Search for the cell housing the specified text and yield its (x, y) center coordinate. 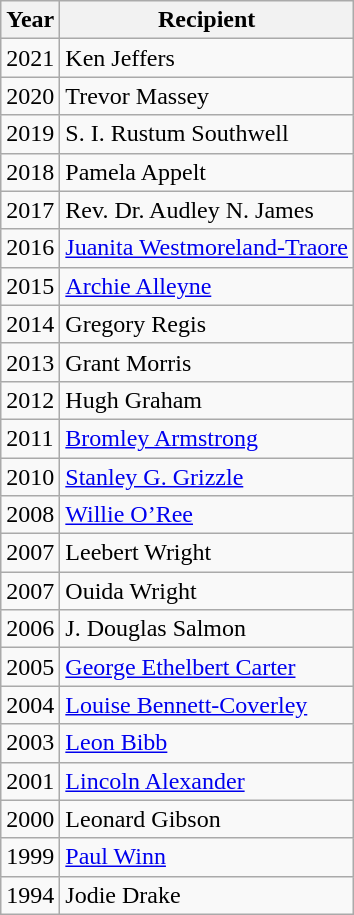
2001 (30, 781)
Grant Morris (207, 362)
2015 (30, 286)
Louise Bennett-Coverley (207, 705)
Stanley G. Grizzle (207, 477)
2003 (30, 743)
2006 (30, 629)
Trevor Massey (207, 96)
Pamela Appelt (207, 172)
Ken Jeffers (207, 58)
2019 (30, 134)
Year (30, 20)
Ouida Wright (207, 591)
Gregory Regis (207, 324)
2016 (30, 248)
Leebert Wright (207, 553)
2013 (30, 362)
2010 (30, 477)
J. Douglas Salmon (207, 629)
2011 (30, 438)
1994 (30, 895)
Hugh Graham (207, 400)
2014 (30, 324)
Recipient (207, 20)
Jodie Drake (207, 895)
George Ethelbert Carter (207, 667)
Archie Alleyne (207, 286)
Bromley Armstrong (207, 438)
2000 (30, 819)
Leonard Gibson (207, 819)
2018 (30, 172)
2004 (30, 705)
1999 (30, 857)
Lincoln Alexander (207, 781)
2017 (30, 210)
Willie O’Ree (207, 515)
2021 (30, 58)
2020 (30, 96)
S. I. Rustum Southwell (207, 134)
2005 (30, 667)
Rev. Dr. Audley N. James (207, 210)
Leon Bibb (207, 743)
Paul Winn (207, 857)
2012 (30, 400)
Juanita Westmoreland-Traore (207, 248)
2008 (30, 515)
